Detect which cell encompasses the target text, then output its [X, Y] center coordinate. 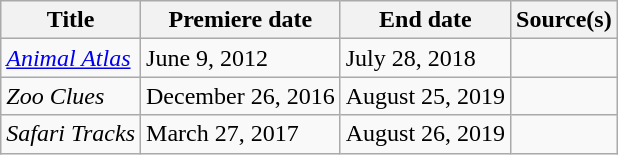
June 9, 2012 [241, 58]
Zoo Clues [71, 96]
Safari Tracks [71, 134]
December 26, 2016 [241, 96]
End date [425, 20]
Title [71, 20]
March 27, 2017 [241, 134]
Premiere date [241, 20]
July 28, 2018 [425, 58]
August 25, 2019 [425, 96]
Animal Atlas [71, 58]
Source(s) [564, 20]
August 26, 2019 [425, 134]
